From the cell containing the given text, extract its center point as [x, y] coordinate. 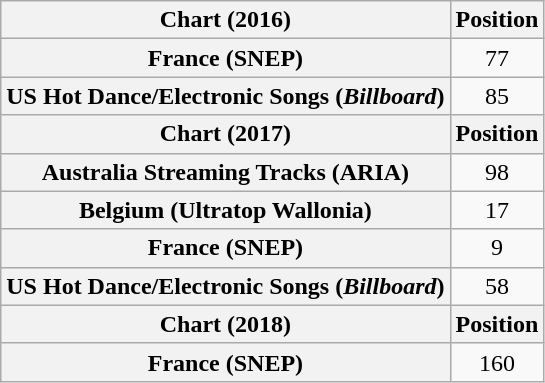
58 [497, 286]
17 [497, 210]
Chart (2018) [226, 324]
Chart (2016) [226, 20]
85 [497, 96]
77 [497, 58]
9 [497, 248]
160 [497, 362]
Australia Streaming Tracks (ARIA) [226, 172]
Chart (2017) [226, 134]
Belgium (Ultratop Wallonia) [226, 210]
98 [497, 172]
